Capture the cell that displays the provided text and extract its (x, y) central coordinate. 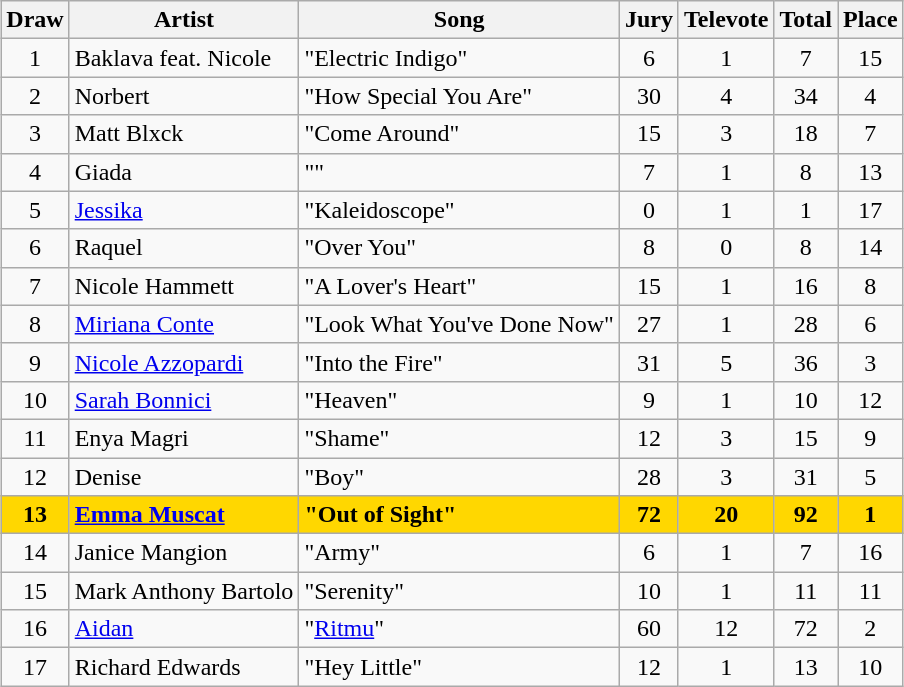
Draw (35, 20)
60 (648, 629)
34 (806, 96)
Song (460, 20)
Matt Blxck (184, 134)
"Shame" (460, 438)
"Out of Sight" (460, 515)
Total (806, 20)
Jessika (184, 210)
"" (460, 172)
Artist (184, 20)
Nicole Azzopardi (184, 362)
Richard Edwards (184, 667)
Sarah Bonnici (184, 400)
"Serenity" (460, 591)
Mark Anthony Bartolo (184, 591)
"How Special You Are" (460, 96)
Janice Mangion (184, 553)
Giada (184, 172)
"Army" (460, 553)
Enya Magri (184, 438)
Aidan (184, 629)
18 (806, 134)
36 (806, 362)
"Heaven" (460, 400)
"Hey Little" (460, 667)
"Boy" (460, 477)
"Into the Fire" (460, 362)
Norbert (184, 96)
Emma Muscat (184, 515)
"Electric Indigo" (460, 58)
Televote (726, 20)
Miriana Conte (184, 324)
"Ritmu" (460, 629)
20 (726, 515)
Baklava feat. Nicole (184, 58)
92 (806, 515)
Place (871, 20)
30 (648, 96)
"Kaleidoscope" (460, 210)
"A Lover's Heart" (460, 286)
Nicole Hammett (184, 286)
"Look What You've Done Now" (460, 324)
27 (648, 324)
Denise (184, 477)
"Come Around" (460, 134)
Jury (648, 20)
Raquel (184, 248)
"Over You" (460, 248)
